Capture the cell that displays the provided text and extract its (x, y) central coordinate. 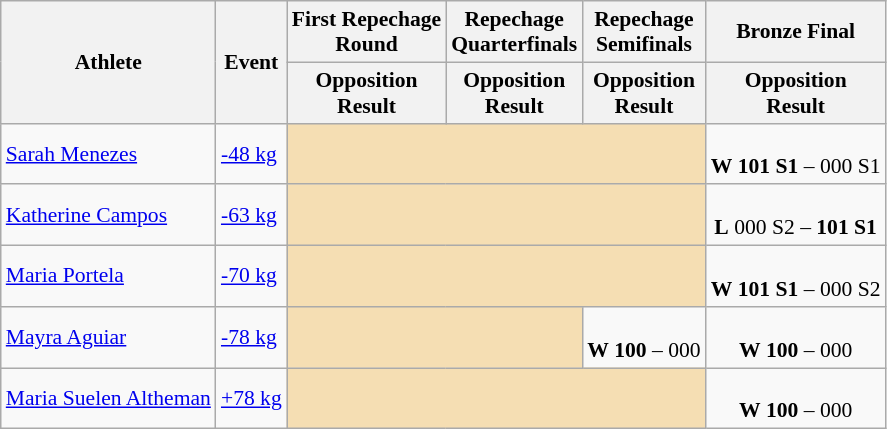
Repechage Semifinals (644, 32)
Maria Suelen Altheman (108, 398)
Sarah Menezes (108, 154)
Repechage Quarterfinals (514, 32)
W 101 S1 – 000 S2 (796, 276)
Mayra Aguiar (108, 338)
-63 kg (252, 216)
Bronze Final (796, 32)
W 101 S1 – 000 S1 (796, 154)
Event (252, 62)
-70 kg (252, 276)
+78 kg (252, 398)
L 000 S2 – 101 S1 (796, 216)
Maria Portela (108, 276)
-78 kg (252, 338)
-48 kg (252, 154)
Athlete (108, 62)
First Repechage Round (366, 32)
Katherine Campos (108, 216)
